Extract the (X, Y) coordinate from the center of the cell holding the provided text.  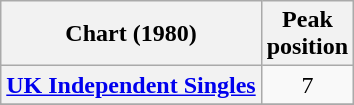
UK Independent Singles (131, 85)
Peakposition (307, 34)
7 (307, 85)
Chart (1980) (131, 34)
